Extract the [X, Y] coordinate from the center of the cell holding the provided text.  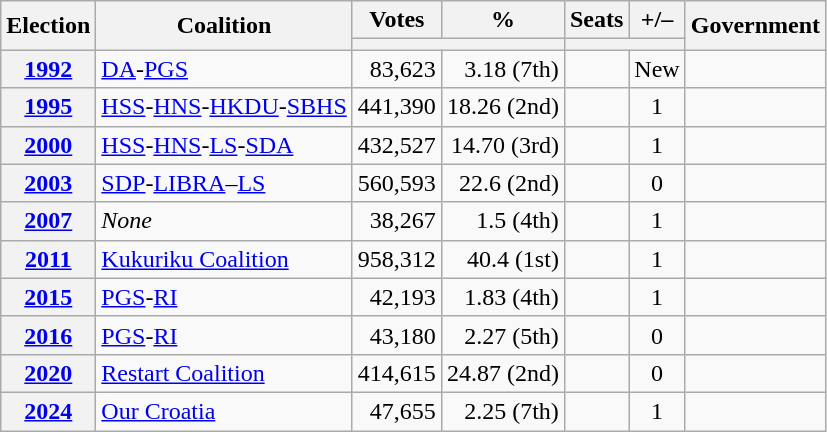
2015 [48, 297]
2020 [48, 373]
958,312 [396, 259]
Restart Coalition [224, 373]
DA-PGS [224, 69]
New [657, 69]
% [502, 20]
560,593 [396, 183]
2.27 (5th) [502, 335]
Seats [596, 20]
22.6 (2nd) [502, 183]
HSS-HNS-HKDU-SBHS [224, 107]
Our Croatia [224, 411]
SDP-LIBRA–LS [224, 183]
Coalition [224, 26]
2003 [48, 183]
441,390 [396, 107]
47,655 [396, 411]
1.5 (4th) [502, 221]
2.25 (7th) [502, 411]
1.83 (4th) [502, 297]
Election [48, 26]
14.70 (3rd) [502, 145]
2007 [48, 221]
43,180 [396, 335]
83,623 [396, 69]
2024 [48, 411]
Government [755, 26]
2011 [48, 259]
+/– [657, 20]
Kukuriku Coalition [224, 259]
42,193 [396, 297]
Votes [396, 20]
1992 [48, 69]
24.87 (2nd) [502, 373]
40.4 (1st) [502, 259]
3.18 (7th) [502, 69]
38,267 [396, 221]
432,527 [396, 145]
18.26 (2nd) [502, 107]
414,615 [396, 373]
HSS-HNS-LS-SDA [224, 145]
1995 [48, 107]
2000 [48, 145]
None [224, 221]
2016 [48, 335]
